Locate the cell with the specified text and output its (X, Y) center coordinate. 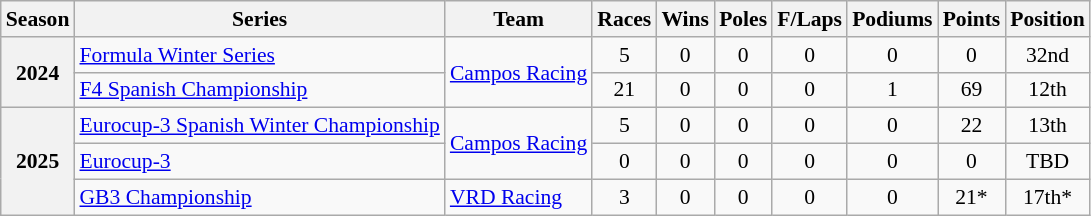
Team (518, 19)
3 (624, 197)
12th (1047, 90)
VRD Racing (518, 197)
Poles (743, 19)
2024 (38, 72)
2025 (38, 162)
Position (1047, 19)
17th* (1047, 197)
22 (972, 126)
GB3 Championship (259, 197)
F4 Spanish Championship (259, 90)
Podiums (892, 19)
Season (38, 19)
Points (972, 19)
Wins (685, 19)
Eurocup-3 (259, 162)
F/Laps (810, 19)
1 (892, 90)
21 (624, 90)
13th (1047, 126)
Series (259, 19)
21* (972, 197)
Races (624, 19)
Eurocup-3 Spanish Winter Championship (259, 126)
69 (972, 90)
Formula Winter Series (259, 55)
TBD (1047, 162)
32nd (1047, 55)
